Identify which cell holds the provided text, then report its [X, Y] central coordinate. 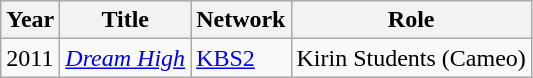
Dream High [126, 58]
Network [241, 20]
2011 [30, 58]
Title [126, 20]
Role [411, 20]
KBS2 [241, 58]
Year [30, 20]
Kirin Students (Cameo) [411, 58]
